For the text-containing cell, return its midpoint in [X, Y] coordinate format. 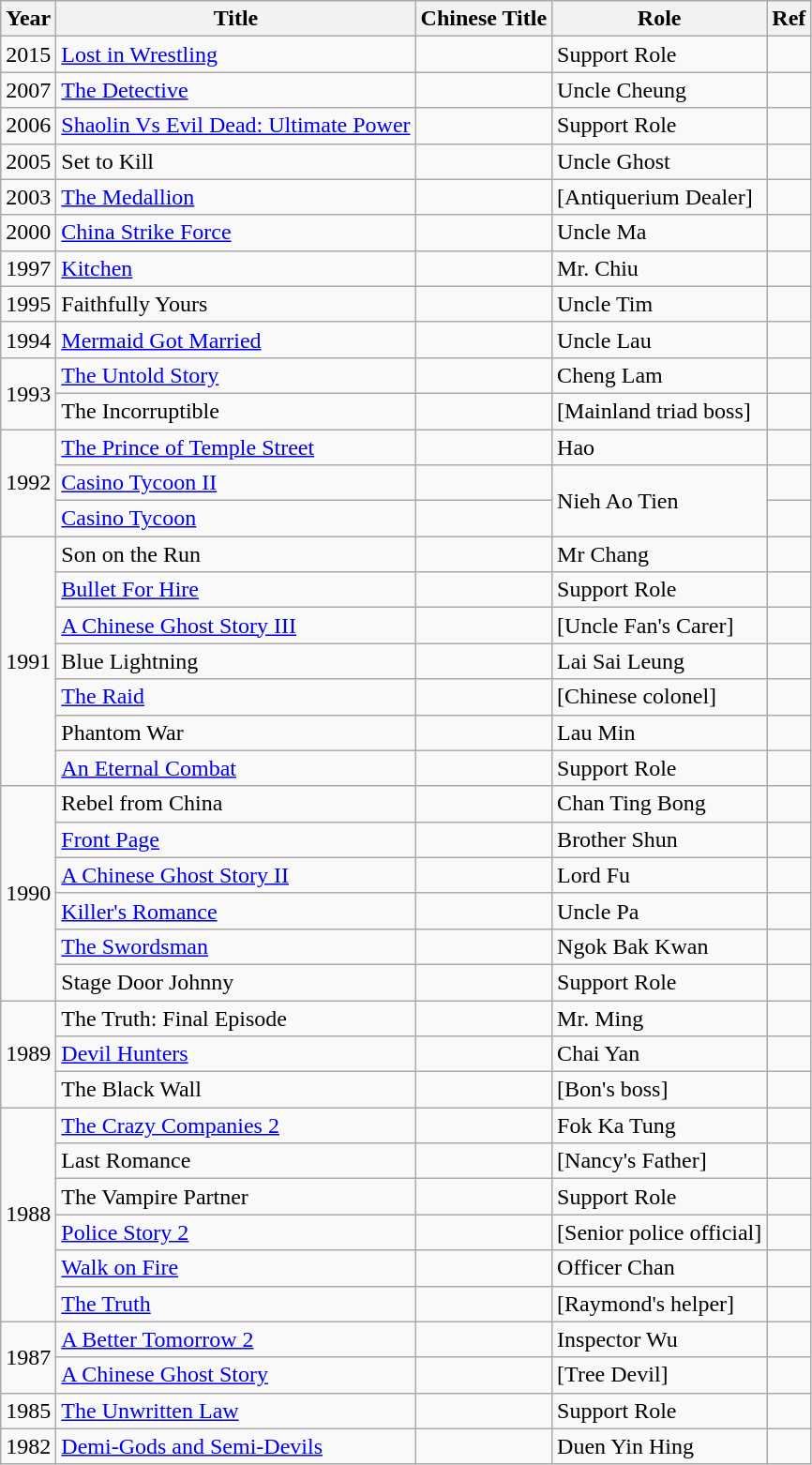
Blue Lightning [236, 661]
[Nancy's Father] [660, 1161]
2000 [28, 233]
[Uncle Fan's Carer] [660, 626]
1985 [28, 1411]
Brother Shun [660, 839]
2005 [28, 161]
[Senior police official] [660, 1232]
Rebel from China [236, 804]
Lai Sai Leung [660, 661]
Uncle Cheung [660, 90]
[Chinese colonel] [660, 697]
Shaolin Vs Evil Dead: Ultimate Power [236, 126]
Uncle Tim [660, 304]
A Chinese Ghost Story III [236, 626]
The Truth [236, 1304]
Mr. Ming [660, 1018]
Inspector Wu [660, 1339]
1991 [28, 661]
Killer's Romance [236, 911]
1997 [28, 268]
The Prince of Temple Street [236, 447]
Mermaid Got Married [236, 340]
The Raid [236, 697]
Chinese Title [484, 19]
The Vampire Partner [236, 1197]
Lost in Wrestling [236, 54]
Lau Min [660, 732]
Chan Ting Bong [660, 804]
2003 [28, 197]
1990 [28, 893]
Devil Hunters [236, 1054]
Set to Kill [236, 161]
Son on the Run [236, 554]
Bullet For Hire [236, 590]
[Bon's boss] [660, 1090]
Kitchen [236, 268]
The Medallion [236, 197]
Last Romance [236, 1161]
Mr. Chiu [660, 268]
1982 [28, 1446]
The Black Wall [236, 1090]
Hao [660, 447]
Front Page [236, 839]
Mr Chang [660, 554]
Cheng Lam [660, 375]
[Raymond's helper] [660, 1304]
Ref [789, 19]
Casino Tycoon [236, 519]
Police Story 2 [236, 1232]
[Mainland triad boss] [660, 411]
1993 [28, 393]
Year [28, 19]
Duen Yin Hing [660, 1446]
Uncle Pa [660, 911]
1994 [28, 340]
Uncle Lau [660, 340]
Lord Fu [660, 875]
The Truth: Final Episode [236, 1018]
Stage Door Johnny [236, 982]
1989 [28, 1053]
Walk on Fire [236, 1268]
Role [660, 19]
A Chinese Ghost Story [236, 1375]
The Incorruptible [236, 411]
Casino Tycoon II [236, 483]
2007 [28, 90]
1995 [28, 304]
1987 [28, 1357]
The Crazy Companies 2 [236, 1125]
Chai Yan [660, 1054]
The Swordsman [236, 946]
2015 [28, 54]
Faithfully Yours [236, 304]
China Strike Force [236, 233]
Title [236, 19]
Uncle Ma [660, 233]
The Untold Story [236, 375]
[Tree Devil] [660, 1375]
A Better Tomorrow 2 [236, 1339]
Nieh Ao Tien [660, 501]
1988 [28, 1215]
[Antiquerium Dealer] [660, 197]
Phantom War [236, 732]
The Unwritten Law [236, 1411]
Officer Chan [660, 1268]
The Detective [236, 90]
Fok Ka Tung [660, 1125]
Demi-Gods and Semi-Devils [236, 1446]
A Chinese Ghost Story II [236, 875]
Uncle Ghost [660, 161]
1992 [28, 483]
An Eternal Combat [236, 768]
Ngok Bak Kwan [660, 946]
2006 [28, 126]
